Search for the cell housing the specified text and yield its [x, y] center coordinate. 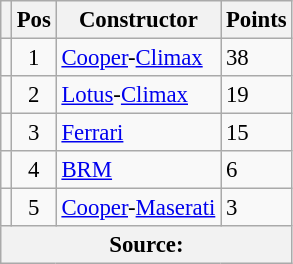
1 [34, 58]
5 [34, 208]
19 [256, 95]
15 [256, 133]
Source: [146, 245]
Constructor [138, 20]
Lotus-Climax [138, 95]
Cooper-Climax [138, 58]
Ferrari [138, 133]
Cooper-Maserati [138, 208]
2 [34, 95]
Points [256, 20]
38 [256, 58]
6 [256, 170]
4 [34, 170]
BRM [138, 170]
Pos [34, 20]
